Return (x, y) of the center of cell containing provided text 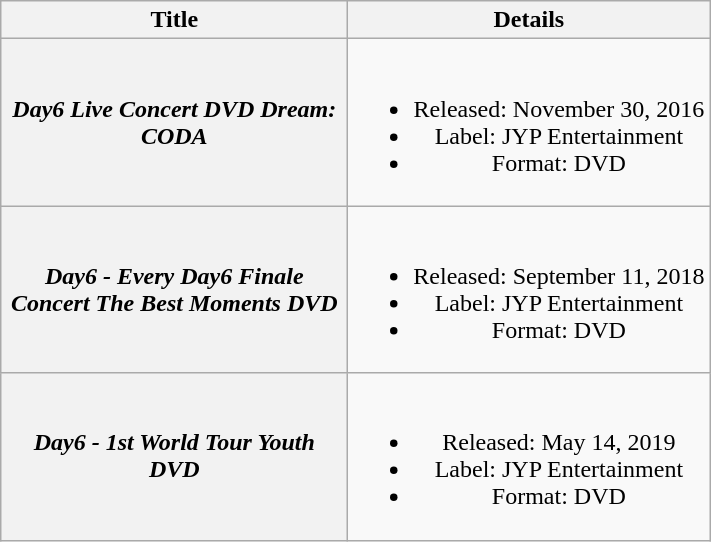
Released: May 14, 2019Label: JYP EntertainmentFormat: DVD (529, 456)
Day6 Live Concert DVD Dream: CODA (174, 122)
Released: September 11, 2018Label: JYP EntertainmentFormat: DVD (529, 290)
Details (529, 20)
Day6 - 1st World Tour Youth DVD (174, 456)
Title (174, 20)
Day6 - Every Day6 Finale Concert The Best Moments DVD (174, 290)
Released: November 30, 2016Label: JYP EntertainmentFormat: DVD (529, 122)
